Determine the [X, Y] coordinate at the center of the cell enclosing the given text.  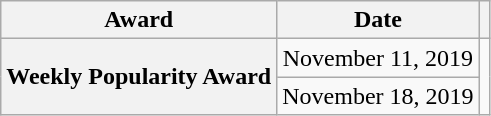
Weekly Popularity Award [139, 77]
November 11, 2019 [378, 58]
Date [378, 20]
Award [139, 20]
November 18, 2019 [378, 96]
